Return the [X, Y] coordinate for the center point of the cell that contains the specified text.  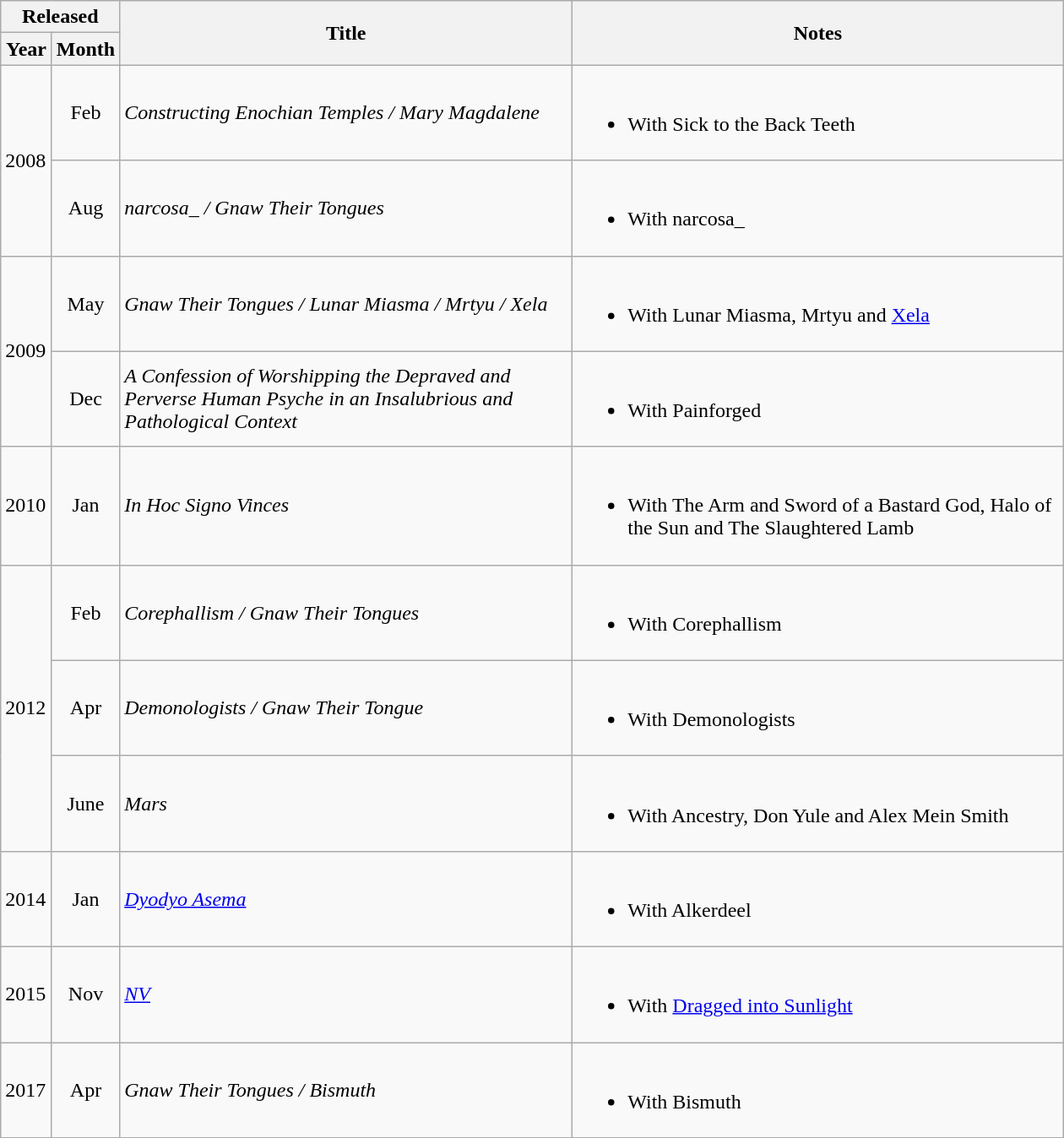
Nov [85, 994]
narcosa_ / Gnaw Their Tongues [346, 208]
Demonologists / Gnaw Their Tongue [346, 707]
In Hoc Signo Vinces [346, 506]
With Bismuth [817, 1089]
Dec [85, 398]
Mars [346, 804]
Gnaw Their Tongues / Bismuth [346, 1089]
With Dragged into Sunlight [817, 994]
Title [346, 33]
With Lunar Miasma, Mrtyu and Xela [817, 304]
Gnaw Their Tongues / Lunar Miasma / Mrtyu / Xela [346, 304]
With Painforged [817, 398]
2015 [27, 994]
2008 [27, 160]
With The Arm and Sword of a Bastard God, Halo of the Sun and The Slaughtered Lamb [817, 506]
Month [85, 49]
A Confession of Worshipping the Depraved and Perverse Human Psyche in an Insalubrious and Pathological Context [346, 398]
With Alkerdeel [817, 898]
Released [61, 17]
2010 [27, 506]
May [85, 304]
With narcosa_ [817, 208]
June [85, 804]
Aug [85, 208]
2009 [27, 351]
2012 [27, 707]
Dyodyo Asema [346, 898]
Constructing Enochian Temples / Mary Magdalene [346, 113]
Notes [817, 33]
With Corephallism [817, 613]
With Sick to the Back Teeth [817, 113]
Corephallism / Gnaw Their Tongues [346, 613]
Year [27, 49]
With Demonologists [817, 707]
With Ancestry, Don Yule and Alex Mein Smith [817, 804]
2014 [27, 898]
NV [346, 994]
2017 [27, 1089]
